Find where the given text appears and provide that cell's center as (x, y) coordinate. 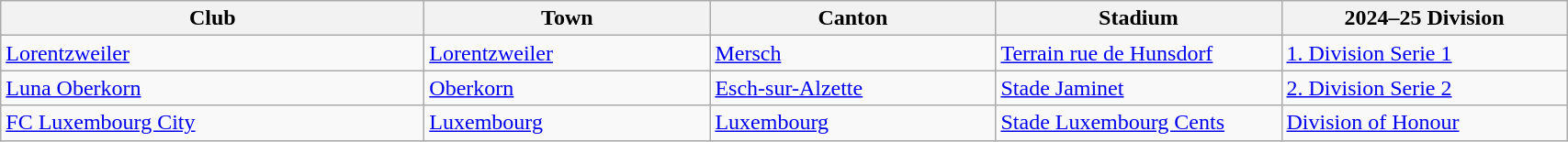
Esch-sur-Alzette (852, 88)
Luna Oberkorn (213, 88)
2. Division Serie 2 (1424, 88)
Club (213, 18)
Oberkorn (568, 88)
Canton (852, 18)
Mersch (852, 53)
Terrain rue de Hunsdorf (1139, 53)
Division of Honour (1424, 123)
Stade Jaminet (1139, 88)
Town (568, 18)
2024–25 Division (1424, 18)
Stade Luxembourg Cents (1139, 123)
Stadium (1139, 18)
FC Luxembourg City (213, 123)
1. Division Serie 1 (1424, 53)
